Identify which cell holds the provided text, then report its [X, Y] central coordinate. 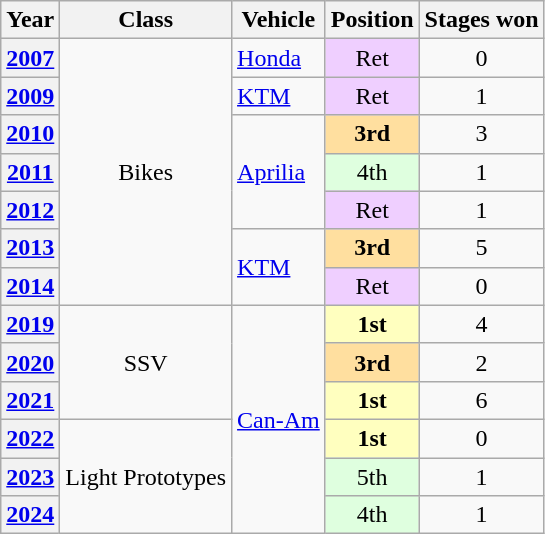
6 [482, 400]
Vehicle [279, 20]
2023 [30, 477]
2013 [30, 248]
2020 [30, 362]
4 [482, 324]
2 [482, 362]
Position [372, 20]
2021 [30, 400]
3 [482, 134]
5th [372, 477]
2019 [30, 324]
Aprilia [279, 172]
2009 [30, 96]
Can-Am [279, 419]
Year [30, 20]
Light Prototypes [146, 476]
Bikes [146, 172]
2014 [30, 286]
2011 [30, 172]
2007 [30, 58]
2022 [30, 438]
Class [146, 20]
2012 [30, 210]
5 [482, 248]
SSV [146, 362]
2024 [30, 515]
2010 [30, 134]
Honda [279, 58]
Stages won [482, 20]
